Locate the cell with the specified text and output its [x, y] center coordinate. 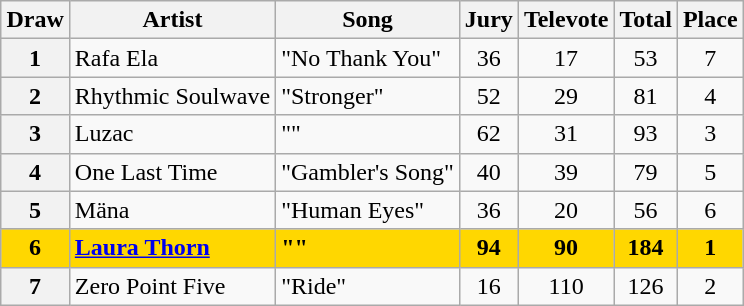
Rhythmic Soulwave [172, 96]
40 [488, 172]
One Last Time [172, 172]
29 [566, 96]
53 [646, 58]
Luzac [172, 134]
16 [488, 286]
79 [646, 172]
Total [646, 20]
126 [646, 286]
Televote [566, 20]
"Gambler's Song" [368, 172]
81 [646, 96]
Artist [172, 20]
56 [646, 210]
Zero Point Five [172, 286]
Draw [35, 20]
Place [710, 20]
52 [488, 96]
Jury [488, 20]
"Ride" [368, 286]
110 [566, 286]
"Human Eyes" [368, 210]
90 [566, 248]
17 [566, 58]
"No Thank You" [368, 58]
Rafa Ela [172, 58]
93 [646, 134]
184 [646, 248]
20 [566, 210]
39 [566, 172]
Laura Thorn [172, 248]
62 [488, 134]
94 [488, 248]
"Stronger" [368, 96]
Song [368, 20]
Mäna [172, 210]
31 [566, 134]
